Locate the cell with the specified text and output its (X, Y) center coordinate. 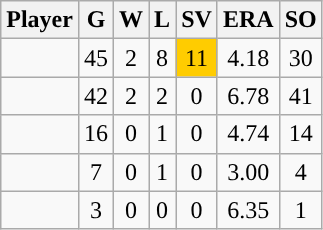
16 (96, 134)
Player (40, 20)
42 (96, 96)
W (132, 20)
45 (96, 58)
SO (300, 20)
6.35 (248, 210)
ERA (248, 20)
6.78 (248, 96)
14 (300, 134)
3 (96, 210)
11 (197, 58)
41 (300, 96)
8 (162, 58)
G (96, 20)
SV (197, 20)
4.74 (248, 134)
7 (96, 172)
3.00 (248, 172)
4.18 (248, 58)
30 (300, 58)
4 (300, 172)
L (162, 20)
